Scan for the cell matching the given text and deliver its (x, y) coordinate at center. 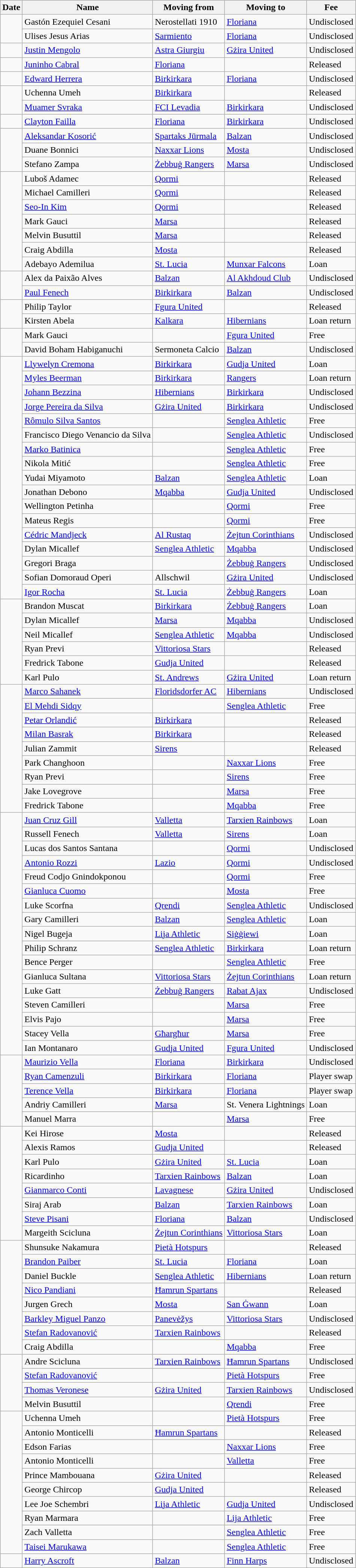
Lee Joe Schembri (88, 1504)
Prince Mambouana (88, 1475)
Daniel Buckle (88, 1276)
Għargħur (189, 1033)
Brandon Paiber (88, 1261)
Neil Micallef (88, 635)
Petar Orlandić (88, 720)
Jorge Pereira da Silva (88, 406)
Date (11, 7)
Munxar Falcons (265, 264)
David Boham Habiganuchi (88, 349)
Jonathan Debono (88, 492)
Ulises Jesus Arias (88, 36)
Margeith Scicluna (88, 1233)
Manuel Marra (88, 1119)
Ian Montanaro (88, 1048)
Park Changhoon (88, 763)
Fee (331, 7)
Name (88, 7)
Antonio Rozzi (88, 862)
Siġġiewi (265, 934)
Ryan Marmara (88, 1518)
Sofian Domoraud Operi (88, 577)
Edson Farias (88, 1447)
Stacey Vella (88, 1033)
Johann Bezzina (88, 392)
Kalkara (189, 321)
Cédric Mandjeck (88, 535)
Justin Mengolo (88, 50)
Zach Valletta (88, 1532)
Wellington Petinha (88, 506)
St. Venera Lightnings (265, 1105)
Al Akhdoud Club (265, 278)
Jake Lovegrove (88, 791)
Jurgen Grech (88, 1304)
Marco Sahanek (88, 692)
Nigel Bugeja (88, 934)
Barkley Miguel Panzo (88, 1318)
Al Rustaq (189, 535)
Rangers (265, 378)
Marko Batinica (88, 449)
Lazio (189, 862)
Nico Pandiani (88, 1290)
Gastón Ezequiel Cesani (88, 22)
Astra Giurgiu (189, 50)
Nikola Mitić (88, 464)
Steven Camilleri (88, 1005)
Julian Zammit (88, 748)
George Chircop (88, 1489)
Gregori Braga (88, 563)
Taisei Marukawa (88, 1547)
Philip Schranz (88, 948)
Llywelyn Cremona (88, 364)
Harry Ascroft (88, 1561)
El Mehdi Sidqy (88, 706)
Stefano Zampa (88, 164)
Gianluca Sultana (88, 976)
Sermoneta Calcio (189, 349)
Steve Pisani (88, 1219)
Francisco Diego Venancio da Silva (88, 435)
Gary Camilleri (88, 920)
Russell Fenech (88, 834)
Alexis Ramos (88, 1148)
Brandon Muscat (88, 606)
Alex da Paixão Alves (88, 278)
Mateus Regis (88, 520)
Aleksandar Kosorić (88, 136)
Thomas Veronese (88, 1390)
Ryan Camenzuli (88, 1076)
Kirsten Abela (88, 321)
Bence Perger (88, 962)
St. Andrews (189, 677)
Muamer Svraka (88, 107)
Moving from (189, 7)
Milan Basrak (88, 734)
Moving to (265, 7)
Paul Fenech (88, 292)
Luke Scorfna (88, 905)
Gianmarco Conti (88, 1190)
FCI Levadia (189, 107)
San Ġwann (265, 1304)
Floridsdorfer AC (189, 692)
Igor Rocha (88, 592)
Seo-In Kim (88, 207)
Duane Bonnici (88, 150)
Rômulo Silva Santos (88, 421)
Lucas dos Santos Santana (88, 848)
Luboš Adamec (88, 179)
Elvis Pajo (88, 1019)
Philip Taylor (88, 307)
Juninho Cabral (88, 64)
Juan Cruz Gill (88, 820)
Panevėžys (189, 1318)
Freud Codjo Gnindokponou (88, 877)
Adebayo Ademilua (88, 264)
Maurizio Vella (88, 1062)
Clayton Failla (88, 121)
Spartaks Jūrmala (189, 136)
Rabat Ajax (265, 991)
Sarmiento (189, 36)
Lavagnese (189, 1190)
Luke Gatt (88, 991)
Andre Scicluna (88, 1361)
Kei Hirose (88, 1133)
Yudai Miyamoto (88, 478)
Gianluca Cuomo (88, 891)
Edward Herrera (88, 79)
Nerostellati 1910 (189, 22)
Shunsuke Nakamura (88, 1247)
Ricardinho (88, 1176)
Siraj Arab (88, 1204)
Finn Harps (265, 1561)
Allschwil (189, 577)
Myles Beerman (88, 378)
Terence Vella (88, 1091)
Michael Camilleri (88, 193)
Andriy Camilleri (88, 1105)
